Search for the cell housing the specified text and yield its (X, Y) center coordinate. 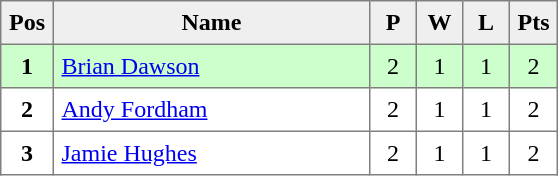
L (486, 23)
Name (211, 23)
Jamie Hughes (211, 153)
Pts (533, 23)
Andy Fordham (211, 110)
Pos (27, 23)
W (439, 23)
3 (27, 153)
Brian Dawson (211, 66)
P (393, 23)
